Extract the [X, Y] coordinate from the center of the cell holding the provided text.  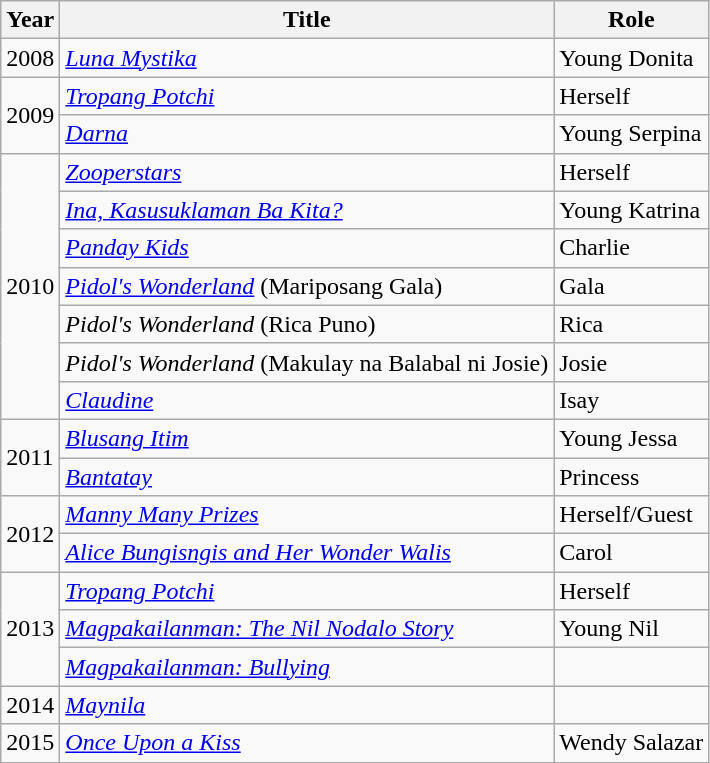
2008 [30, 58]
2010 [30, 286]
Gala [632, 286]
Pidol's Wonderland (Makulay na Balabal ni Josie) [307, 362]
2014 [30, 705]
Herself/Guest [632, 515]
Luna Mystika [307, 58]
Young Donita [632, 58]
2015 [30, 743]
Zooperstars [307, 172]
2009 [30, 115]
Isay [632, 400]
Young Jessa [632, 438]
Pidol's Wonderland (Mariposang Gala) [307, 286]
Bantatay [307, 477]
Magpakailanman: The Nil Nodalo Story [307, 629]
Magpakailanman: Bullying [307, 667]
Princess [632, 477]
Wendy Salazar [632, 743]
Blusang Itim [307, 438]
Young Nil [632, 629]
Alice Bungisngis and Her Wonder Walis [307, 553]
Manny Many Prizes [307, 515]
Pidol's Wonderland (Rica Puno) [307, 324]
Year [30, 20]
Charlie [632, 248]
Ina, Kasusuklaman Ba Kita? [307, 210]
Once Upon a Kiss [307, 743]
2011 [30, 457]
Maynila [307, 705]
2012 [30, 534]
Young Katrina [632, 210]
Rica [632, 324]
Title [307, 20]
Young Serpina [632, 134]
Darna [307, 134]
Panday Kids [307, 248]
2013 [30, 629]
Josie [632, 362]
Carol [632, 553]
Role [632, 20]
Claudine [307, 400]
